Return the [X, Y] coordinate for the center point of the cell that contains the specified text.  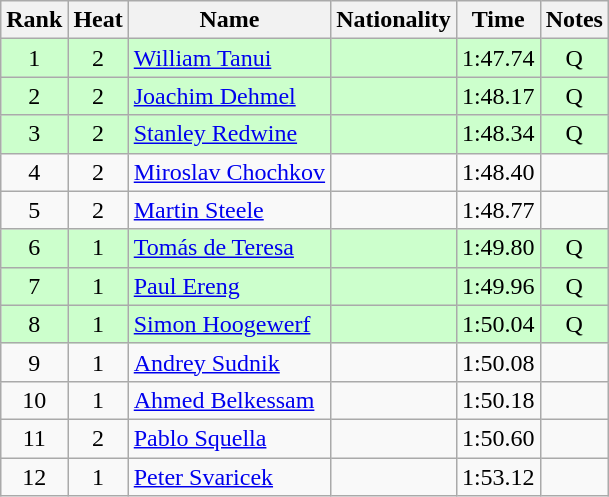
Simon Hoogewerf [229, 324]
Andrey Sudnik [229, 362]
Stanley Redwine [229, 134]
Martin Steele [229, 210]
1:50.60 [498, 438]
8 [34, 324]
William Tanui [229, 58]
1:49.96 [498, 286]
1:48.17 [498, 96]
Joachim Dehmel [229, 96]
Paul Ereng [229, 286]
1:53.12 [498, 477]
1:49.80 [498, 248]
9 [34, 362]
Tomás de Teresa [229, 248]
10 [34, 400]
Time [498, 20]
5 [34, 210]
Nationality [394, 20]
Name [229, 20]
6 [34, 248]
Peter Svaricek [229, 477]
1:47.74 [498, 58]
Heat [98, 20]
1:48.34 [498, 134]
7 [34, 286]
Rank [34, 20]
Notes [574, 20]
Pablo Squella [229, 438]
Miroslav Chochkov [229, 172]
1:50.08 [498, 362]
Ahmed Belkessam [229, 400]
1:50.04 [498, 324]
1:48.77 [498, 210]
1:48.40 [498, 172]
4 [34, 172]
12 [34, 477]
1:50.18 [498, 400]
11 [34, 438]
3 [34, 134]
